Search for the cell housing the specified text and yield its (x, y) center coordinate. 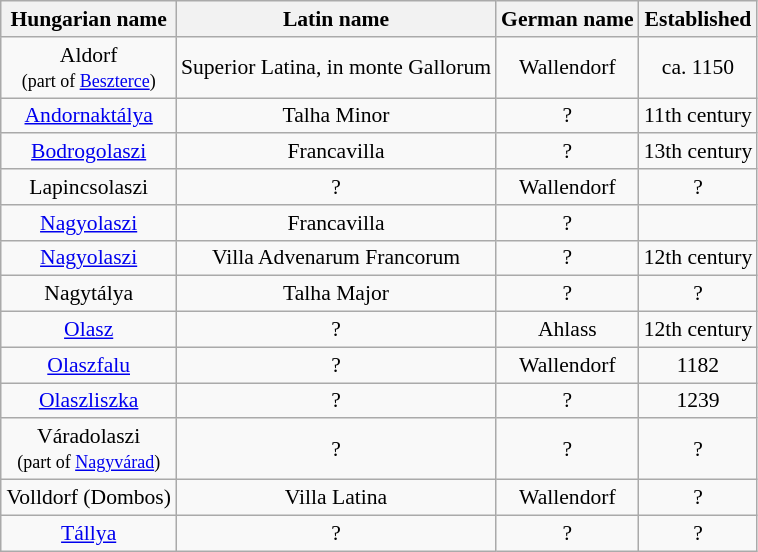
Olaszliszka (88, 400)
Hungarian name (88, 19)
Volldorf (Dombos) (88, 497)
Olaszfalu (88, 365)
Váradolaszi (part of Nagyvárad) (88, 448)
Villa Advenarum Francorum (336, 258)
Aldorf (part of Beszterce) (88, 66)
Superior Latina, in monte Gallorum (336, 66)
1182 (698, 365)
Villa Latina (336, 497)
ca. 1150 (698, 66)
Talha Minor (336, 116)
Andornaktálya (88, 116)
Ahlass (568, 329)
Established (698, 19)
German name (568, 19)
Nagytálya (88, 294)
Bodrogolaszi (88, 151)
11th century (698, 116)
13th century (698, 151)
Lapincsolaszi (88, 187)
Olasz (88, 329)
Talha Major (336, 294)
Tállya (88, 533)
Latin name (336, 19)
1239 (698, 400)
